Output the (X, Y) coordinate of the center of the cell containing the given text.  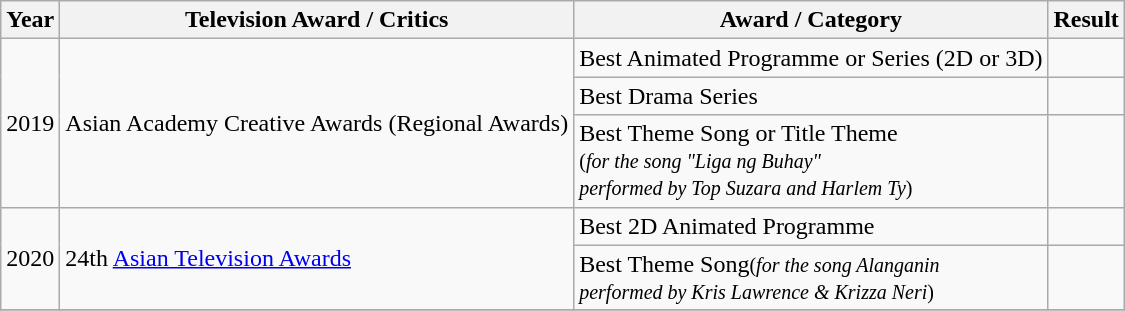
Best Theme Song(for the song Alanganin performed by Kris Lawrence & Krizza Neri) (811, 278)
Television Award / Critics (317, 20)
Asian Academy Creative Awards (Regional Awards) (317, 123)
2020 (30, 258)
Result (1086, 20)
Award / Category (811, 20)
Best Theme Song or Title Theme (for the song "Liga ng Buhay" performed by Top Suzara and Harlem Ty) (811, 161)
Best Animated Programme or Series (2D or 3D) (811, 58)
24th Asian Television Awards (317, 258)
Year (30, 20)
2019 (30, 123)
Best 2D Animated Programme (811, 226)
Best Drama Series (811, 96)
